Find where the given text appears and provide that cell's center as (X, Y) coordinate. 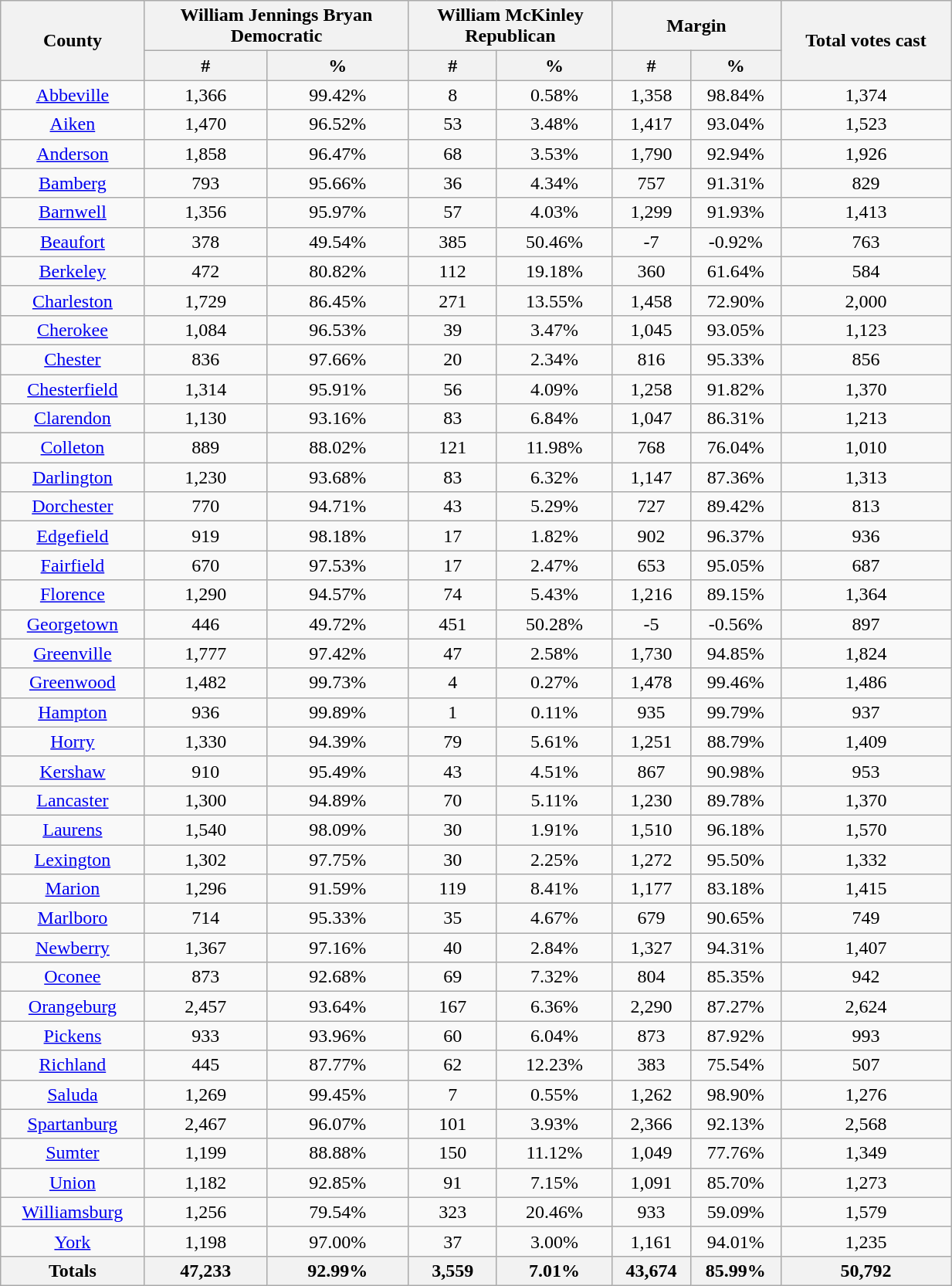
360 (652, 271)
1,182 (205, 1183)
2.47% (554, 565)
92.99% (338, 1271)
94.57% (338, 595)
1,010 (866, 448)
1,486 (866, 683)
1,199 (205, 1153)
Chester (73, 359)
1,366 (205, 95)
87.27% (735, 1006)
95.91% (338, 389)
1,358 (652, 95)
94.85% (735, 653)
7 (452, 1094)
445 (205, 1065)
95.97% (338, 212)
98.18% (338, 536)
97.42% (338, 653)
94.71% (338, 507)
William McKinleyRepublican (510, 26)
74 (452, 595)
3.47% (554, 330)
1,091 (652, 1183)
1,415 (866, 889)
13.55% (554, 300)
910 (205, 771)
1,313 (866, 477)
953 (866, 771)
88.88% (338, 1153)
98.84% (735, 95)
94.31% (735, 948)
87.36% (735, 477)
937 (866, 712)
1,858 (205, 154)
99.73% (338, 683)
Beaufort (73, 242)
92.13% (735, 1124)
Darlington (73, 477)
1,482 (205, 683)
378 (205, 242)
1,300 (205, 800)
Oconee (73, 977)
99.46% (735, 683)
867 (652, 771)
88.79% (735, 741)
687 (866, 565)
89.78% (735, 800)
507 (866, 1065)
94.89% (338, 800)
91.82% (735, 389)
1,570 (866, 830)
1,161 (652, 1241)
3.53% (554, 154)
1,272 (652, 860)
749 (866, 918)
1,926 (866, 154)
2,467 (205, 1124)
37 (452, 1241)
1,198 (205, 1241)
1,296 (205, 889)
92.94% (735, 154)
93.64% (338, 1006)
4.34% (554, 183)
91.31% (735, 183)
793 (205, 183)
5.61% (554, 741)
95.49% (338, 771)
1,276 (866, 1094)
942 (866, 977)
6.84% (554, 419)
3.48% (554, 124)
5.11% (554, 800)
Florence (73, 595)
40 (452, 948)
1,049 (652, 1153)
6.32% (554, 477)
Union (73, 1183)
112 (452, 271)
0.55% (554, 1094)
1,523 (866, 124)
1,258 (652, 389)
Lexington (73, 860)
York (73, 1241)
19.18% (554, 271)
89.15% (735, 595)
1,364 (866, 595)
1,235 (866, 1241)
829 (866, 183)
Kershaw (73, 771)
12.23% (554, 1065)
87.77% (338, 1065)
88.02% (338, 448)
889 (205, 448)
99.45% (338, 1094)
Barnwell (73, 212)
Laurens (73, 830)
-5 (652, 624)
Anderson (73, 154)
95.66% (338, 183)
39 (452, 330)
1,777 (205, 653)
50.28% (554, 624)
Saluda (73, 1094)
57 (452, 212)
8.41% (554, 889)
93.68% (338, 477)
1,327 (652, 948)
86.31% (735, 419)
8 (452, 95)
43,674 (652, 1271)
99.42% (338, 95)
1,374 (866, 95)
670 (205, 565)
1,730 (652, 653)
1 (452, 712)
79 (452, 741)
91.59% (338, 889)
97.75% (338, 860)
Totals (73, 1271)
85.99% (735, 1271)
Sumter (73, 1153)
77.76% (735, 1153)
2,624 (866, 1006)
1.91% (554, 830)
0.58% (554, 95)
Charleston (73, 300)
86.45% (338, 300)
61.64% (735, 271)
50,792 (866, 1271)
68 (452, 154)
1,824 (866, 653)
727 (652, 507)
1,367 (205, 948)
Total votes cast (866, 40)
90.65% (735, 918)
4.51% (554, 771)
95.50% (735, 860)
Spartanburg (73, 1124)
902 (652, 536)
1,314 (205, 389)
Marion (73, 889)
6.04% (554, 1036)
1,256 (205, 1212)
20 (452, 359)
679 (652, 918)
Aiken (73, 124)
50.46% (554, 242)
101 (452, 1124)
94.01% (735, 1241)
90.98% (735, 771)
83.18% (735, 889)
323 (452, 1212)
Newberry (73, 948)
Greenwood (73, 683)
763 (866, 242)
Georgetown (73, 624)
-0.92% (735, 242)
1,302 (205, 860)
35 (452, 918)
85.70% (735, 1183)
91.93% (735, 212)
919 (205, 536)
897 (866, 624)
119 (452, 889)
1,478 (652, 683)
7.32% (554, 977)
Berkeley (73, 271)
714 (205, 918)
653 (652, 565)
757 (652, 183)
813 (866, 507)
1.82% (554, 536)
770 (205, 507)
97.16% (338, 948)
20.46% (554, 1212)
56 (452, 389)
1,729 (205, 300)
Margin (696, 26)
1,510 (652, 830)
53 (452, 124)
79.54% (338, 1212)
1,047 (652, 419)
4 (452, 683)
3,559 (452, 1271)
Marlboro (73, 918)
3.93% (554, 1124)
451 (452, 624)
Williamsburg (73, 1212)
0.11% (554, 712)
446 (205, 624)
1,407 (866, 948)
1,413 (866, 212)
96.47% (338, 154)
1,130 (205, 419)
59.09% (735, 1212)
Bamberg (73, 183)
167 (452, 1006)
85.35% (735, 977)
2,000 (866, 300)
1,332 (866, 860)
11.98% (554, 448)
1,330 (205, 741)
1,262 (652, 1094)
7.01% (554, 1271)
93.04% (735, 124)
76.04% (735, 448)
1,216 (652, 595)
2.34% (554, 359)
Richland (73, 1065)
99.89% (338, 712)
95.05% (735, 565)
2,457 (205, 1006)
1,349 (866, 1153)
-0.56% (735, 624)
1,417 (652, 124)
1,251 (652, 741)
150 (452, 1153)
7.15% (554, 1183)
4.09% (554, 389)
96.52% (338, 124)
1,540 (205, 830)
804 (652, 977)
836 (205, 359)
Fairfield (73, 565)
47,233 (205, 1271)
Orangeburg (73, 1006)
99.79% (735, 712)
Lancaster (73, 800)
80.82% (338, 271)
-7 (652, 242)
1,458 (652, 300)
4.67% (554, 918)
62 (452, 1065)
584 (866, 271)
1,213 (866, 419)
Colleton (73, 448)
1,356 (205, 212)
William Jennings BryanDemocratic (276, 26)
Abbeville (73, 95)
0.27% (554, 683)
2.84% (554, 948)
856 (866, 359)
1,177 (652, 889)
92.68% (338, 977)
96.07% (338, 1124)
60 (452, 1036)
49.72% (338, 624)
6.36% (554, 1006)
89.42% (735, 507)
Chesterfield (73, 389)
Greenville (73, 653)
2,366 (652, 1124)
3.00% (554, 1241)
Edgefield (73, 536)
93.16% (338, 419)
97.66% (338, 359)
1,123 (866, 330)
98.90% (735, 1094)
96.37% (735, 536)
93.05% (735, 330)
993 (866, 1036)
97.00% (338, 1241)
2,568 (866, 1124)
98.09% (338, 830)
1,273 (866, 1183)
36 (452, 183)
70 (452, 800)
1,409 (866, 741)
93.96% (338, 1036)
1,269 (205, 1094)
91 (452, 1183)
1,290 (205, 595)
Dorchester (73, 507)
768 (652, 448)
11.12% (554, 1153)
94.39% (338, 741)
92.85% (338, 1183)
2,290 (652, 1006)
Horry (73, 741)
96.53% (338, 330)
72.90% (735, 300)
Clarendon (73, 419)
816 (652, 359)
385 (452, 242)
1,084 (205, 330)
69 (452, 977)
Hampton (73, 712)
75.54% (735, 1065)
472 (205, 271)
271 (452, 300)
1,470 (205, 124)
1,045 (652, 330)
1,299 (652, 212)
121 (452, 448)
49.54% (338, 242)
5.43% (554, 595)
2.25% (554, 860)
1,579 (866, 1212)
47 (452, 653)
97.53% (338, 565)
County (73, 40)
5.29% (554, 507)
96.18% (735, 830)
383 (652, 1065)
1,790 (652, 154)
2.58% (554, 653)
Cherokee (73, 330)
4.03% (554, 212)
87.92% (735, 1036)
935 (652, 712)
Pickens (73, 1036)
1,147 (652, 477)
